Provide the [x, y] coordinate of the cell's center where the given text is located.  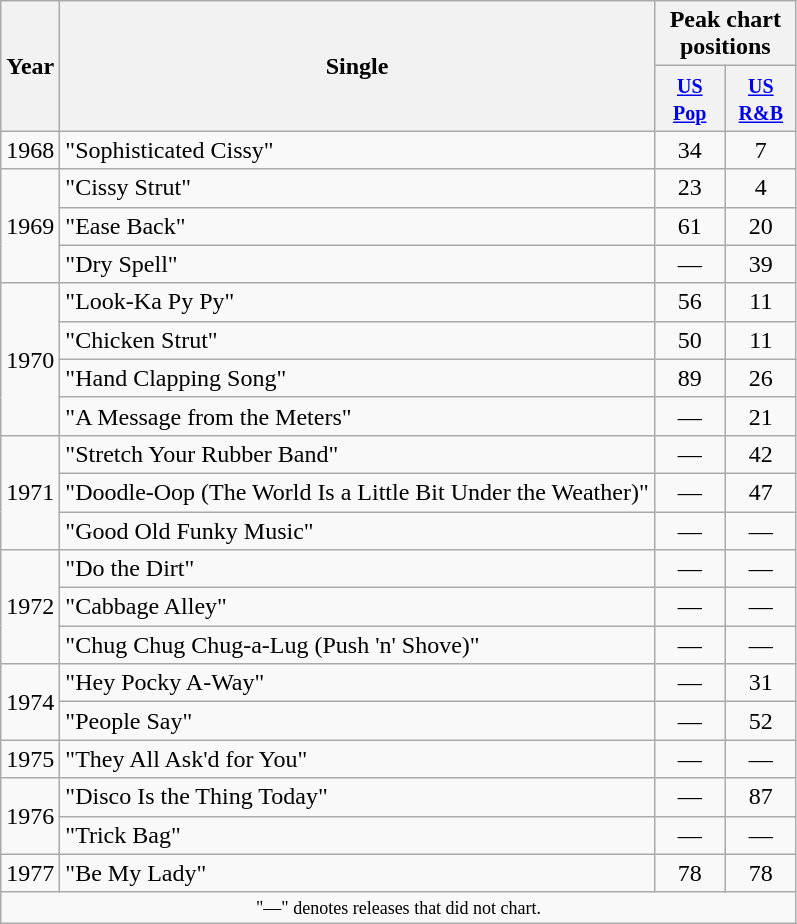
1974 [30, 702]
"Stretch Your Rubber Band" [357, 454]
"People Say" [357, 721]
"They All Ask'd for You" [357, 759]
87 [760, 797]
21 [760, 416]
47 [760, 492]
39 [760, 264]
US Pop [690, 98]
US R&B [760, 98]
26 [760, 378]
56 [690, 302]
61 [690, 226]
7 [760, 150]
1977 [30, 873]
20 [760, 226]
"Look-Ka Py Py" [357, 302]
"Disco Is the Thing Today" [357, 797]
"A Message from the Meters" [357, 416]
"Cabbage Alley" [357, 607]
23 [690, 188]
"Sophisticated Cissy" [357, 150]
"Trick Bag" [357, 835]
"Good Old Funky Music" [357, 531]
1968 [30, 150]
Year [30, 66]
1975 [30, 759]
42 [760, 454]
1969 [30, 226]
4 [760, 188]
"Be My Lady" [357, 873]
"Hey Pocky A-Way" [357, 683]
"Cissy Strut" [357, 188]
"Dry Spell" [357, 264]
89 [690, 378]
34 [690, 150]
Single [357, 66]
50 [690, 340]
"Ease Back" [357, 226]
"Chicken Strut" [357, 340]
31 [760, 683]
1971 [30, 492]
"—" denotes releases that did not chart. [399, 908]
1972 [30, 607]
"Chug Chug Chug-a-Lug (Push 'n' Shove)" [357, 645]
"Hand Clapping Song" [357, 378]
Peak chart positions [725, 34]
"Doodle-Oop (The World Is a Little Bit Under the Weather)" [357, 492]
1976 [30, 816]
52 [760, 721]
"Do the Dirt" [357, 569]
1970 [30, 359]
